Find where the given text appears and provide that cell's center as [x, y] coordinate. 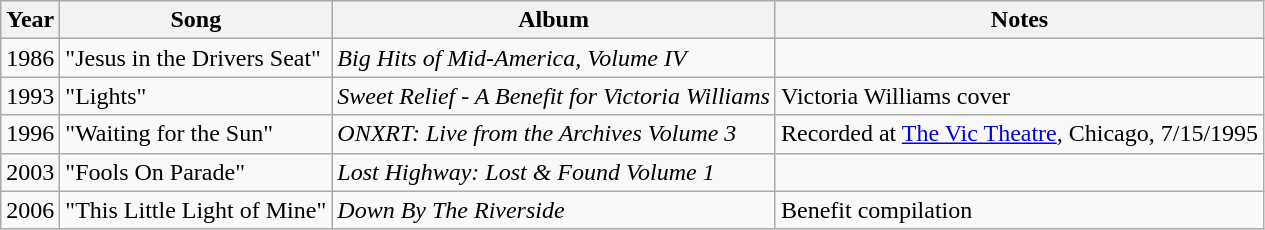
2003 [30, 172]
Sweet Relief - A Benefit for Victoria Williams [554, 96]
Down By The Riverside [554, 210]
"Lights" [196, 96]
ONXRT: Live from the Archives Volume 3 [554, 134]
Lost Highway: Lost & Found Volume 1 [554, 172]
Album [554, 20]
"Waiting for the Sun" [196, 134]
Victoria Williams cover [1019, 96]
1986 [30, 58]
"This Little Light of Mine" [196, 210]
Song [196, 20]
Benefit compilation [1019, 210]
2006 [30, 210]
Big Hits of Mid-America, Volume IV [554, 58]
Recorded at The Vic Theatre, Chicago, 7/15/1995 [1019, 134]
1996 [30, 134]
1993 [30, 96]
Notes [1019, 20]
Year [30, 20]
"Fools On Parade" [196, 172]
"Jesus in the Drivers Seat" [196, 58]
